Pinpoint the cell where the given text exists, returning its [X, Y] midpoint coordinate. 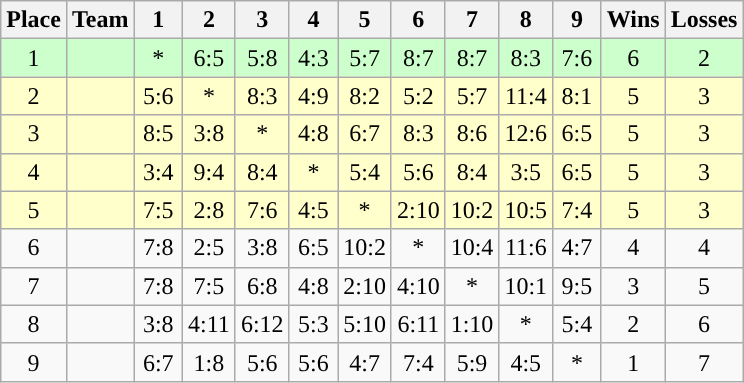
5:2 [418, 96]
6:11 [418, 324]
8:6 [472, 134]
3:4 [158, 172]
5:9 [472, 362]
2:5 [210, 248]
4:3 [314, 58]
8:2 [365, 96]
11:4 [526, 96]
5:8 [262, 58]
Place [34, 20]
2:8 [210, 210]
Wins [633, 20]
Team [100, 20]
9:5 [578, 286]
4:11 [210, 324]
4:10 [418, 286]
10:5 [526, 210]
8:5 [158, 134]
5:10 [365, 324]
8:1 [578, 96]
1:10 [472, 324]
9:4 [210, 172]
6:8 [262, 286]
11:6 [526, 248]
3:5 [526, 172]
5:3 [314, 324]
10:1 [526, 286]
4:9 [314, 96]
Losses [704, 20]
10:4 [472, 248]
1:8 [210, 362]
12:6 [526, 134]
6:12 [262, 324]
